Scan for the cell matching the given text and deliver its (x, y) coordinate at center. 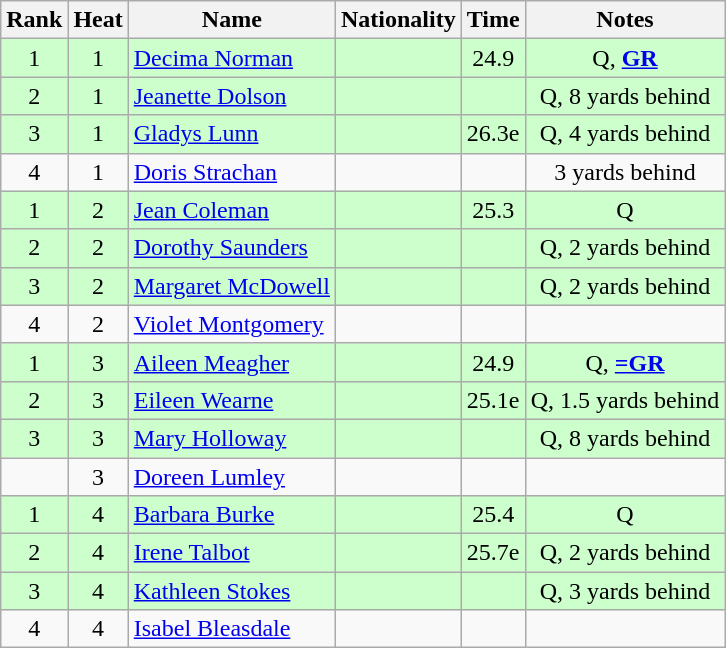
25.7e (493, 553)
Q, 1.5 yards behind (625, 400)
Time (493, 20)
Isabel Bleasdale (232, 629)
Notes (625, 20)
Heat (98, 20)
Kathleen Stokes (232, 591)
Doreen Lumley (232, 477)
Margaret McDowell (232, 286)
Q, 3 yards behind (625, 591)
26.3e (493, 134)
Name (232, 20)
Q, 4 yards behind (625, 134)
Jean Coleman (232, 210)
Q, =GR (625, 362)
Mary Holloway (232, 438)
Barbara Burke (232, 515)
Aileen Meagher (232, 362)
Jeanette Dolson (232, 96)
25.4 (493, 515)
Irene Talbot (232, 553)
25.3 (493, 210)
Q, GR (625, 58)
3 yards behind (625, 172)
Dorothy Saunders (232, 248)
Decima Norman (232, 58)
Nationality (398, 20)
Eileen Wearne (232, 400)
Gladys Lunn (232, 134)
Rank (34, 20)
25.1e (493, 400)
Violet Montgomery (232, 324)
Doris Strachan (232, 172)
